Return the [x, y] coordinate for the center point of the cell that contains the specified text.  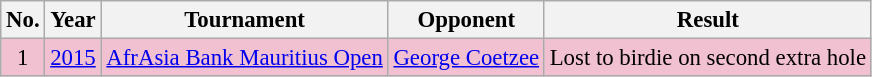
Lost to birdie on second extra hole [708, 58]
Tournament [244, 20]
No. [23, 20]
George Coetzee [466, 58]
2015 [73, 58]
AfrAsia Bank Mauritius Open [244, 58]
Result [708, 20]
Opponent [466, 20]
1 [23, 58]
Year [73, 20]
